Identify which cell holds the provided text, then report its (x, y) central coordinate. 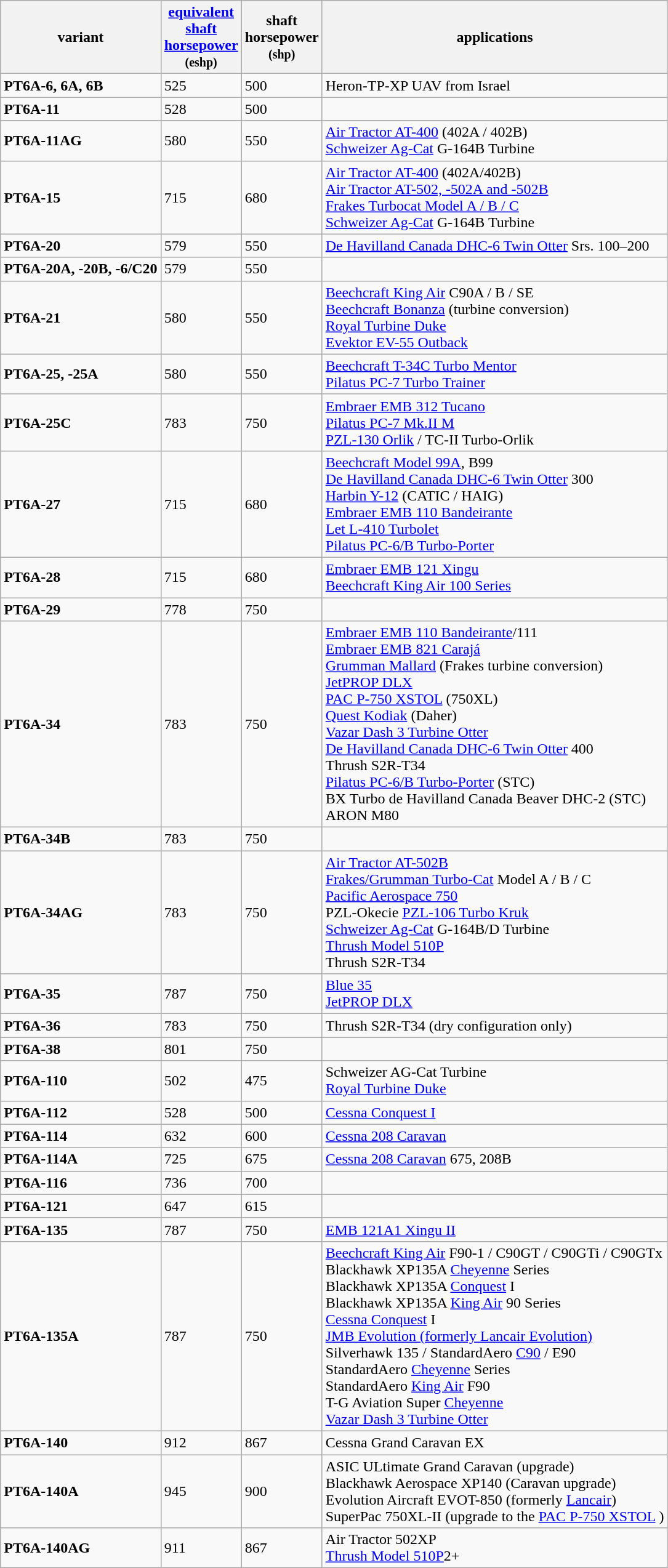
PT6A-11 (81, 109)
525 (201, 86)
variant (81, 37)
PT6A-38 (81, 1049)
PT6A-25C (81, 422)
Cessna Grand Caravan EX (495, 1442)
Thrush S2R-T34 (dry configuration only) (495, 1026)
Schweizer AG-Cat TurbineRoyal Turbine Duke (495, 1081)
736 (201, 1183)
Blue 35JetPROP DLX (495, 994)
PT6A-112 (81, 1112)
PT6A-21 (81, 318)
PT6A-114 (81, 1136)
PT6A-114A (81, 1159)
PT6A-28 (81, 577)
PT6A-34 (81, 724)
PT6A-135 (81, 1229)
Beechcraft T-34C Turbo MentorPilatus PC-7 Turbo Trainer (495, 374)
PT6A-140 (81, 1442)
801 (201, 1049)
PT6A-20A, -20B, -6/C20 (81, 269)
PT6A-140A (81, 1491)
502 (201, 1081)
PT6A-116 (81, 1183)
Heron-TP-XP UAV from Israel (495, 86)
shafthorsepower(shp) (282, 37)
PT6A-35 (81, 994)
945 (201, 1491)
PT6A-36 (81, 1026)
475 (282, 1081)
Embraer EMB 312 TucanoPilatus PC-7 Mk.II MPZL-130 Orlik / TC-II Turbo-Orlik (495, 422)
PT6A-29 (81, 609)
700 (282, 1183)
PT6A-20 (81, 246)
PT6A-121 (81, 1206)
912 (201, 1442)
PT6A-15 (81, 197)
PT6A-6, 6A, 6B (81, 86)
PT6A-140AG (81, 1548)
Embraer EMB 121 XinguBeechcraft King Air 100 Series (495, 577)
Beechcraft King Air C90A / B / SEBeechcraft Bonanza (turbine conversion)Royal Turbine DukeEvektor EV-55 Outback (495, 318)
De Havilland Canada DHC-6 Twin Otter Srs. 100–200 (495, 246)
PT6A-25, -25A (81, 374)
Air Tractor AT-400 (402A / 402B)Schweizer Ag-Cat G-164B Turbine (495, 140)
675 (282, 1159)
PT6A-34B (81, 839)
PT6A-34AG (81, 912)
Cessna Conquest I (495, 1112)
PT6A-11AG (81, 140)
equivalentshafthorsepower(eshp) (201, 37)
Cessna 208 Caravan 675, 208B (495, 1159)
Air Tractor 502XPThrush Model 510P2+ (495, 1548)
PT6A-27 (81, 504)
647 (201, 1206)
PT6A-110 (81, 1081)
EMB 121A1 Xingu II (495, 1229)
Air Tractor AT-400 (402A/402B)Air Tractor AT-502, -502A and -502BFrakes Turbocat Model A / B / CSchweizer Ag-Cat G-164B Turbine (495, 197)
600 (282, 1136)
911 (201, 1548)
900 (282, 1491)
778 (201, 609)
615 (282, 1206)
applications (495, 37)
725 (201, 1159)
PT6A-135A (81, 1336)
632 (201, 1136)
Cessna 208 Caravan (495, 1136)
